Determine the (X, Y) coordinate at the center of the cell enclosing the given text.  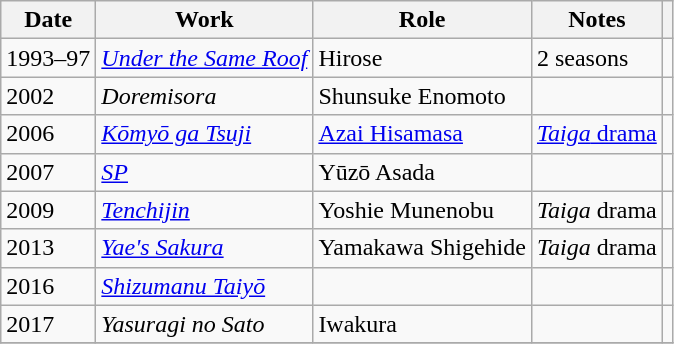
Notes (596, 20)
2 seasons (596, 58)
Yamakawa Shigehide (422, 248)
2013 (48, 248)
Azai Hisamasa (422, 134)
Hirose (422, 58)
2009 (48, 210)
Doremisora (204, 96)
1993–97 (48, 58)
Yoshie Munenobu (422, 210)
Tenchijin (204, 210)
Iwakura (422, 324)
Yae's Sakura (204, 248)
2007 (48, 172)
Yūzō Asada (422, 172)
Role (422, 20)
Date (48, 20)
Shizumanu Taiyō (204, 286)
Shunsuke Enomoto (422, 96)
2016 (48, 286)
2017 (48, 324)
SP (204, 172)
Under the Same Roof (204, 58)
2006 (48, 134)
Work (204, 20)
2002 (48, 96)
Kōmyō ga Tsuji (204, 134)
Yasuragi no Sato (204, 324)
